Find where the given text appears and provide that cell's center as [X, Y] coordinate. 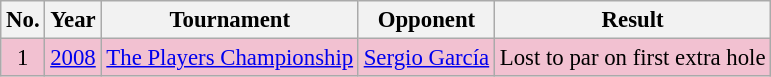
Tournament [230, 20]
1 [23, 58]
The Players Championship [230, 58]
Sergio García [426, 58]
Year [73, 20]
2008 [73, 58]
Opponent [426, 20]
No. [23, 20]
Result [632, 20]
Lost to par on first extra hole [632, 58]
